Identify which cell holds the provided text, then report its [X, Y] central coordinate. 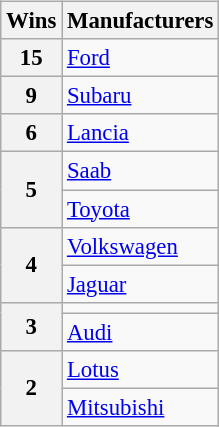
3 [32, 326]
Lancia [140, 133]
Saab [140, 171]
6 [32, 133]
Volkswagen [140, 246]
Ford [140, 58]
Subaru [140, 96]
15 [32, 58]
Manufacturers [140, 21]
2 [32, 388]
Audi [140, 332]
Lotus [140, 369]
Mitsubishi [140, 407]
5 [32, 190]
Wins [32, 21]
4 [32, 264]
Toyota [140, 209]
Jaguar [140, 284]
9 [32, 96]
